Extract the [X, Y] coordinate from the center of the cell holding the provided text.  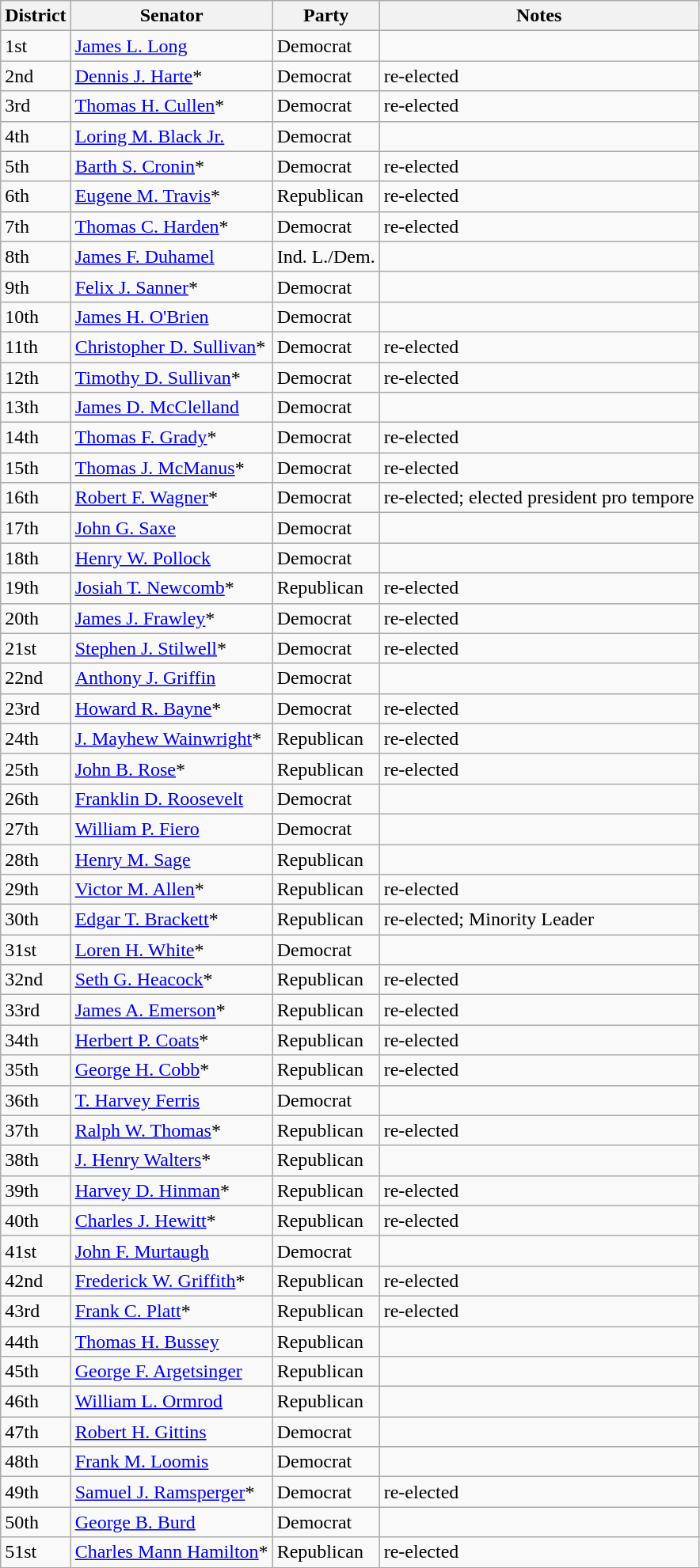
13th [36, 408]
1st [36, 46]
James F. Duhamel [171, 256]
14th [36, 438]
46th [36, 1402]
James A. Emerson* [171, 1010]
Samuel J. Ramsperger* [171, 1492]
Loren H. White* [171, 950]
James L. Long [171, 46]
Thomas H. Bussey [171, 1342]
James H. O'Brien [171, 317]
Robert H. Gittins [171, 1432]
16th [36, 498]
T. Harvey Ferris [171, 1100]
J. Henry Walters* [171, 1160]
20th [36, 618]
25th [36, 769]
10th [36, 317]
15th [36, 468]
George B. Burd [171, 1522]
Henry W. Pollock [171, 558]
37th [36, 1130]
31st [36, 950]
Henry M. Sage [171, 859]
9th [36, 287]
re-elected; elected president pro tempore [538, 498]
Party [326, 16]
John G. Saxe [171, 528]
Harvey D. Hinman* [171, 1190]
Senator [171, 16]
Howard R. Bayne* [171, 708]
34th [36, 1040]
38th [36, 1160]
5th [36, 166]
21st [36, 648]
51st [36, 1552]
Edgar T. Brackett* [171, 920]
11th [36, 347]
Anthony J. Griffin [171, 678]
6th [36, 196]
8th [36, 256]
Thomas H. Cullen* [171, 106]
42nd [36, 1281]
30th [36, 920]
George F. Argetsinger [171, 1372]
Robert F. Wagner* [171, 498]
Felix J. Sanner* [171, 287]
Eugene M. Travis* [171, 196]
2nd [36, 76]
Josiah T. Newcomb* [171, 588]
27th [36, 829]
Notes [538, 16]
James J. Frawley* [171, 618]
Franklin D. Roosevelt [171, 799]
George H. Cobb* [171, 1070]
22nd [36, 678]
Charles J. Hewitt* [171, 1221]
William P. Fiero [171, 829]
Stephen J. Stilwell* [171, 648]
24th [36, 738]
District [36, 16]
49th [36, 1492]
J. Mayhew Wainwright* [171, 738]
29th [36, 890]
Seth G. Heacock* [171, 980]
43rd [36, 1311]
40th [36, 1221]
17th [36, 528]
James D. McClelland [171, 408]
Frank M. Loomis [171, 1462]
47th [36, 1432]
Herbert P. Coats* [171, 1040]
35th [36, 1070]
33rd [36, 1010]
Thomas C. Harden* [171, 226]
3rd [36, 106]
45th [36, 1372]
William L. Ormrod [171, 1402]
Victor M. Allen* [171, 890]
Thomas J. McManus* [171, 468]
Ralph W. Thomas* [171, 1130]
Christopher D. Sullivan* [171, 347]
Ind. L./Dem. [326, 256]
48th [36, 1462]
36th [36, 1100]
7th [36, 226]
32nd [36, 980]
Dennis J. Harte* [171, 76]
12th [36, 378]
39th [36, 1190]
re-elected; Minority Leader [538, 920]
26th [36, 799]
John B. Rose* [171, 769]
44th [36, 1342]
Timothy D. Sullivan* [171, 378]
4th [36, 136]
Thomas F. Grady* [171, 438]
Loring M. Black Jr. [171, 136]
41st [36, 1251]
Charles Mann Hamilton* [171, 1552]
18th [36, 558]
Barth S. Cronin* [171, 166]
23rd [36, 708]
Frederick W. Griffith* [171, 1281]
28th [36, 859]
John F. Murtaugh [171, 1251]
50th [36, 1522]
Frank C. Platt* [171, 1311]
19th [36, 588]
